Find where the given text appears and provide that cell's center as (X, Y) coordinate. 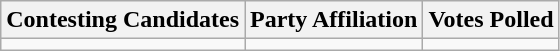
Votes Polled (491, 20)
Party Affiliation (334, 20)
Contesting Candidates (123, 20)
